Return [x, y] of the center of cell containing provided text 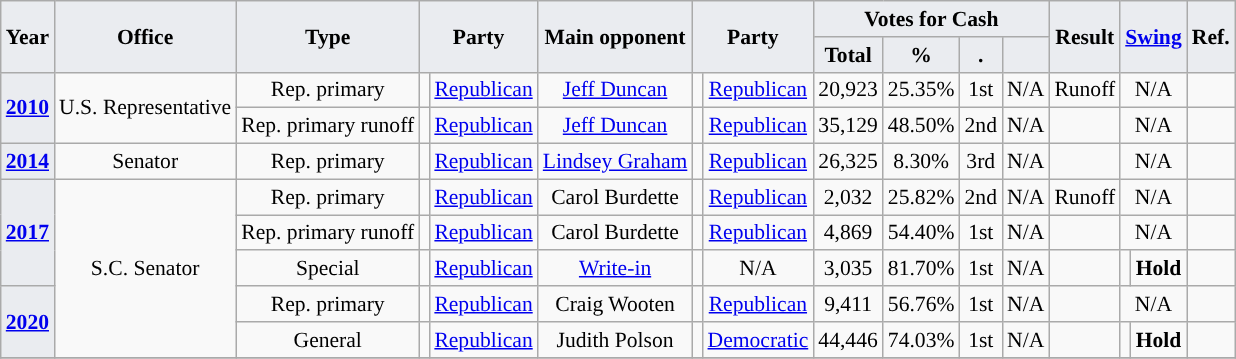
2010 [28, 108]
Lindsey Graham [616, 162]
Type [328, 36]
S.C. Senator [145, 268]
4,869 [848, 233]
8.30% [922, 162]
Ref. [1211, 36]
Votes for Cash [931, 19]
Write-in [616, 269]
74.03% [922, 340]
25.35% [922, 90]
. [980, 55]
48.50% [922, 126]
Special [328, 269]
2,032 [848, 197]
% [922, 55]
9,411 [848, 304]
54.40% [922, 233]
3,035 [848, 269]
2014 [28, 162]
26,325 [848, 162]
Swing [1154, 36]
Craig Wooten [616, 304]
U.S. Representative [145, 108]
Office [145, 36]
Main opponent [616, 36]
Democratic [758, 340]
25.82% [922, 197]
56.76% [922, 304]
Judith Polson [616, 340]
3rd [980, 162]
Result [1084, 36]
81.70% [922, 269]
2017 [28, 232]
20,923 [848, 90]
35,129 [848, 126]
General [328, 340]
44,446 [848, 340]
Senator [145, 162]
Year [28, 36]
2020 [28, 322]
Total [848, 55]
